For the text-containing cell, return its midpoint in [X, Y] coordinate format. 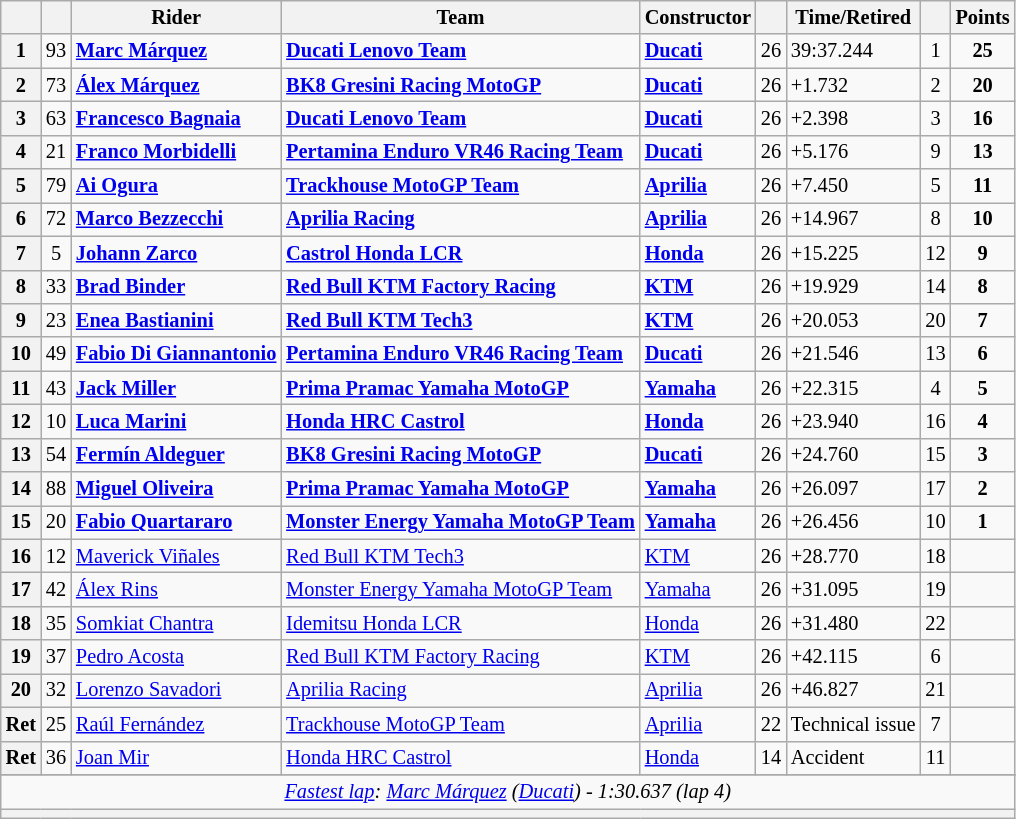
Team [460, 17]
42 [56, 589]
63 [56, 118]
Lorenzo Savadori [176, 690]
Marco Bezzecchi [176, 219]
Miguel Oliveira [176, 489]
Idemitsu Honda LCR [460, 623]
+5.176 [854, 152]
+7.450 [854, 186]
Time/Retired [854, 17]
Álex Márquez [176, 85]
+14.967 [854, 219]
+2.398 [854, 118]
+28.770 [854, 556]
39:37.244 [854, 51]
88 [56, 489]
93 [56, 51]
Points [983, 17]
23 [56, 320]
Rider [176, 17]
Luca Marini [176, 421]
Franco Morbidelli [176, 152]
43 [56, 388]
Castrol Honda LCR [460, 253]
Fermín Aldeguer [176, 455]
37 [56, 657]
+24.760 [854, 455]
+23.940 [854, 421]
73 [56, 85]
+20.053 [854, 320]
Technical issue [854, 724]
+42.115 [854, 657]
Fastest lap: Marc Márquez (Ducati) - 1:30.637 (lap 4) [508, 791]
Joan Mir [176, 758]
Fabio Quartararo [176, 522]
Johann Zarco [176, 253]
Brad Binder [176, 287]
72 [56, 219]
+31.480 [854, 623]
+26.097 [854, 489]
Somkiat Chantra [176, 623]
+15.225 [854, 253]
Ai Ogura [176, 186]
+26.456 [854, 522]
33 [56, 287]
+21.546 [854, 354]
Francesco Bagnaia [176, 118]
+19.929 [854, 287]
Accident [854, 758]
35 [56, 623]
Enea Bastianini [176, 320]
32 [56, 690]
+22.315 [854, 388]
+31.095 [854, 589]
Raúl Fernández [176, 724]
49 [56, 354]
54 [56, 455]
Pedro Acosta [176, 657]
Maverick Viñales [176, 556]
Constructor [698, 17]
Marc Márquez [176, 51]
Fabio Di Giannantonio [176, 354]
Álex Rins [176, 589]
36 [56, 758]
+1.732 [854, 85]
79 [56, 186]
+46.827 [854, 690]
Jack Miller [176, 388]
